From the cell containing the given text, extract its center point as (X, Y) coordinate. 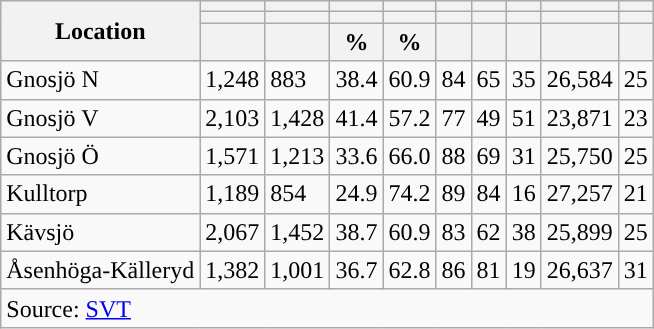
Location (100, 31)
83 (454, 232)
89 (454, 194)
16 (524, 194)
74.2 (410, 194)
1,452 (298, 232)
24.9 (356, 194)
2,067 (232, 232)
62 (488, 232)
49 (488, 118)
21 (636, 194)
77 (454, 118)
Gnosjö N (100, 80)
25,750 (580, 156)
81 (488, 270)
88 (454, 156)
1,571 (232, 156)
66.0 (410, 156)
36.7 (356, 270)
1,189 (232, 194)
86 (454, 270)
Åsenhöga-Källeryd (100, 270)
23,871 (580, 118)
1,213 (298, 156)
1,382 (232, 270)
33.6 (356, 156)
62.8 (410, 270)
69 (488, 156)
26,637 (580, 270)
1,428 (298, 118)
57.2 (410, 118)
1,248 (232, 80)
23 (636, 118)
2,103 (232, 118)
35 (524, 80)
65 (488, 80)
Kävsjö (100, 232)
19 (524, 270)
Gnosjö Ö (100, 156)
1,001 (298, 270)
854 (298, 194)
38 (524, 232)
Gnosjö V (100, 118)
41.4 (356, 118)
38.4 (356, 80)
27,257 (580, 194)
26,584 (580, 80)
25,899 (580, 232)
Kulltorp (100, 194)
883 (298, 80)
Source: SVT (328, 308)
51 (524, 118)
38.7 (356, 232)
